Provide the [x, y] coordinate of the cell's center where the given text is located.  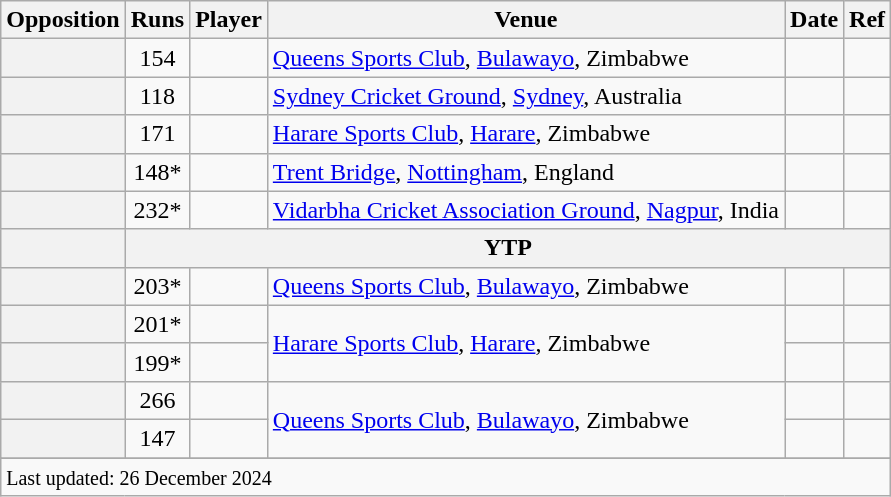
148* [157, 172]
201* [157, 324]
118 [157, 96]
171 [157, 134]
Date [814, 20]
YTP [508, 248]
Vidarbha Cricket Association Ground, Nagpur, India [526, 210]
Sydney Cricket Ground, Sydney, Australia [526, 96]
199* [157, 362]
Venue [526, 20]
Runs [157, 20]
Player [229, 20]
147 [157, 438]
266 [157, 400]
232* [157, 210]
Ref [868, 20]
154 [157, 58]
Opposition [63, 20]
Trent Bridge, Nottingham, England [526, 172]
Last updated: 26 December 2024 [446, 477]
203* [157, 286]
